Find where the given text appears and provide that cell's center as (X, Y) coordinate. 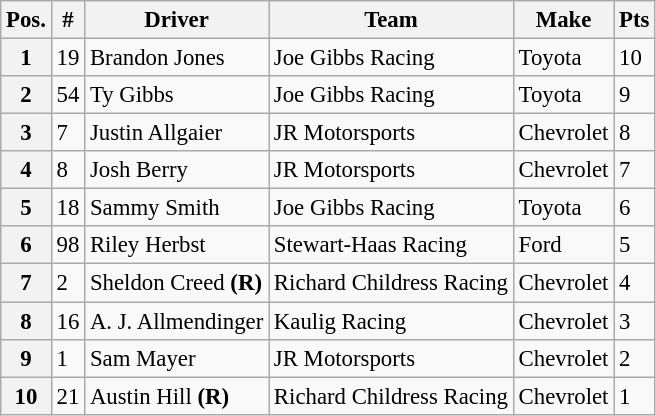
Austin Hill (R) (177, 396)
Sam Mayer (177, 358)
16 (68, 321)
Sheldon Creed (R) (177, 283)
Sammy Smith (177, 208)
Brandon Jones (177, 58)
Pts (634, 20)
Stewart-Haas Racing (392, 245)
Driver (177, 20)
Kaulig Racing (392, 321)
19 (68, 58)
Make (563, 20)
54 (68, 95)
Josh Berry (177, 170)
Team (392, 20)
A. J. Allmendinger (177, 321)
98 (68, 245)
Pos. (26, 20)
Ty Gibbs (177, 95)
# (68, 20)
Riley Herbst (177, 245)
21 (68, 396)
18 (68, 208)
Justin Allgaier (177, 133)
Ford (563, 245)
